Pinpoint the cell where the given text exists, returning its [X, Y] midpoint coordinate. 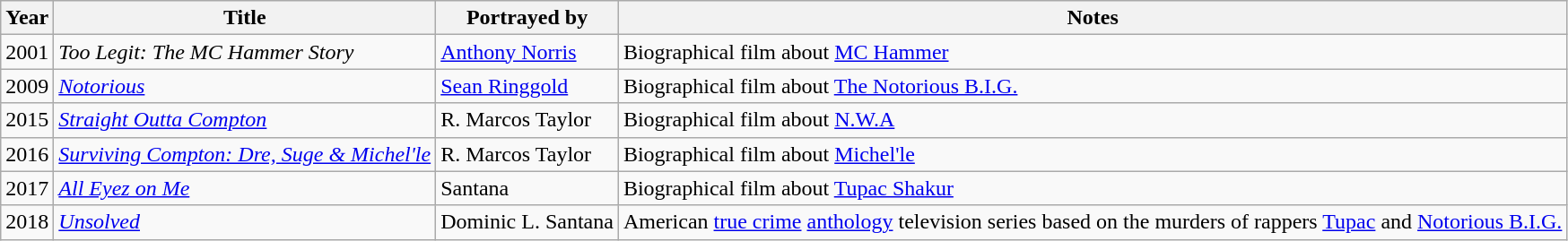
Notes [1093, 18]
Biographical film about The Notorious B.I.G. [1093, 86]
Portrayed by [527, 18]
Straight Outta Compton [245, 120]
Biographical film about Tupac Shakur [1093, 188]
Biographical film about N.W.A [1093, 120]
2016 [27, 154]
2009 [27, 86]
Sean Ringgold [527, 86]
2018 [27, 222]
2015 [27, 120]
American true crime anthology television series based on the murders of rappers Tupac and Notorious B.I.G. [1093, 222]
Too Legit: The MC Hammer Story [245, 52]
Dominic L. Santana [527, 222]
Anthony Norris [527, 52]
2001 [27, 52]
Surviving Compton: Dre, Suge & Michel'le [245, 154]
Title [245, 18]
Biographical film about MC Hammer [1093, 52]
All Eyez on Me [245, 188]
Unsolved [245, 222]
Year [27, 18]
Biographical film about Michel'le [1093, 154]
Notorious [245, 86]
Santana [527, 188]
2017 [27, 188]
